Locate the cell with the specified text and output its (x, y) center coordinate. 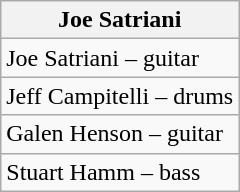
Jeff Campitelli – drums (120, 96)
Stuart Hamm – bass (120, 172)
Galen Henson – guitar (120, 134)
Joe Satriani – guitar (120, 58)
Joe Satriani (120, 20)
